Return [x, y] of the center of cell containing provided text 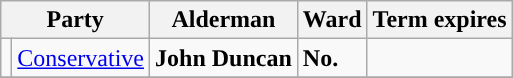
Party [76, 20]
Conservative [81, 58]
No. [332, 58]
Ward [332, 20]
Alderman [224, 20]
Term expires [440, 20]
John Duncan [224, 58]
